Detect which cell encompasses the target text, then output its [x, y] center coordinate. 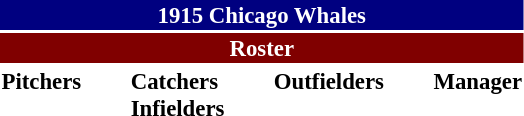
Roster [262, 48]
1915 Chicago Whales [262, 15]
